Search for the cell housing the specified text and yield its [X, Y] center coordinate. 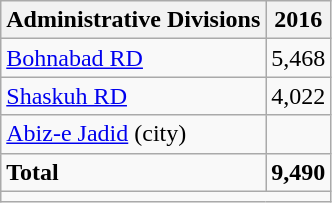
2016 [298, 20]
Administrative Divisions [134, 20]
Shaskuh RD [134, 96]
9,490 [298, 172]
4,022 [298, 96]
Bohnabad RD [134, 58]
Total [134, 172]
5,468 [298, 58]
Abiz-e Jadid (city) [134, 134]
